Determine the [X, Y] coordinate at the center of the cell enclosing the given text.  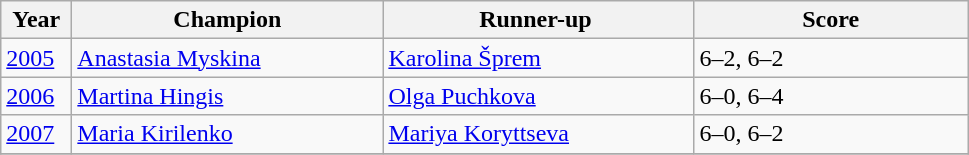
2007 [36, 134]
Champion [228, 20]
Score [831, 20]
2005 [36, 58]
Year [36, 20]
2006 [36, 96]
6–2, 6–2 [831, 58]
Karolina Šprem [538, 58]
Runner-up [538, 20]
Olga Puchkova [538, 96]
Mariya Koryttseva [538, 134]
6–0, 6–4 [831, 96]
Maria Kirilenko [228, 134]
6–0, 6–2 [831, 134]
Anastasia Myskina [228, 58]
Martina Hingis [228, 96]
